Detect which cell encompasses the target text, then output its [X, Y] center coordinate. 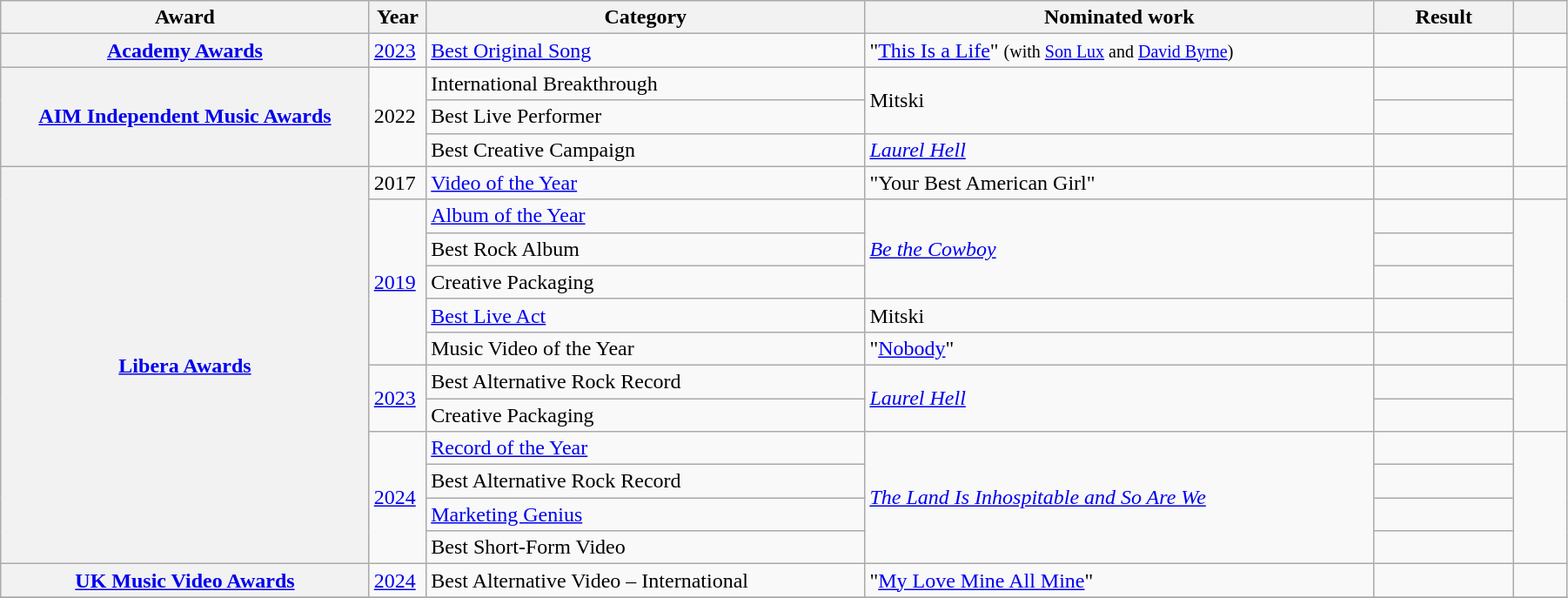
"My Love Mine All Mine" [1119, 581]
Best Rock Album [646, 249]
Best Live Performer [646, 117]
2022 [398, 117]
Video of the Year [646, 183]
Nominated work [1119, 17]
Libera Awards [184, 366]
Best Live Act [646, 315]
International Breakthrough [646, 84]
2017 [398, 183]
Best Creative Campaign [646, 150]
2019 [398, 282]
Year [398, 17]
Best Alternative Video – International [646, 581]
Best Original Song [646, 50]
"Your Best American Girl" [1119, 183]
Best Short-Form Video [646, 548]
Be the Cowboy [1119, 249]
Music Video of the Year [646, 348]
Album of the Year [646, 216]
Result [1444, 17]
Award [184, 17]
Academy Awards [184, 50]
UK Music Video Awards [184, 581]
Record of the Year [646, 448]
"This Is a Life" (with Son Lux and David Byrne) [1119, 50]
Category [646, 17]
AIM Independent Music Awards [184, 117]
The Land Is Inhospitable and So Are We [1119, 498]
"Nobody" [1119, 348]
Marketing Genius [646, 514]
